Find where the given text appears and provide that cell's center as [x, y] coordinate. 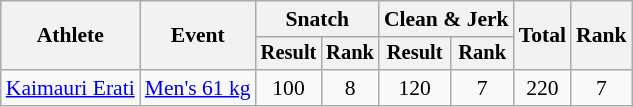
Athlete [70, 36]
120 [415, 88]
Total [542, 36]
220 [542, 88]
Event [198, 36]
Men's 61 kg [198, 88]
8 [350, 88]
Snatch [318, 19]
Clean & Jerk [446, 19]
Kaimauri Erati [70, 88]
100 [289, 88]
